Search for the cell housing the specified text and yield its (X, Y) center coordinate. 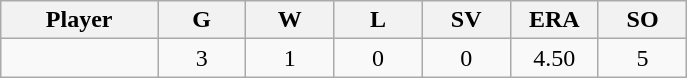
SV (466, 20)
3 (202, 58)
5 (642, 58)
L (378, 20)
G (202, 20)
4.50 (554, 58)
1 (290, 58)
W (290, 20)
ERA (554, 20)
SO (642, 20)
Player (80, 20)
